Identify which cell holds the provided text, then report its (X, Y) central coordinate. 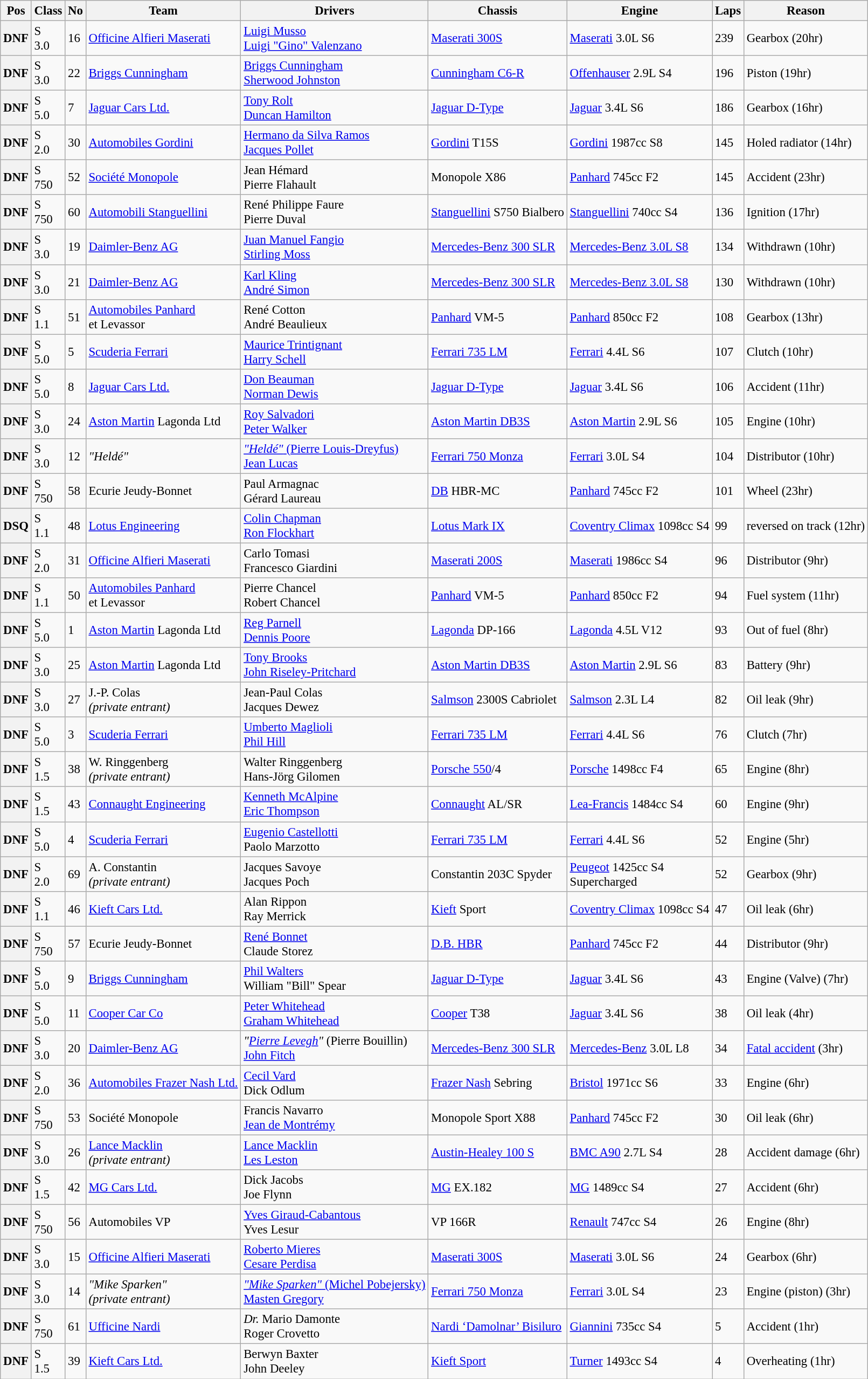
48 (75, 526)
Wheel (23hr) (805, 491)
DB HBR-MC (498, 491)
Reg Parnell Dennis Poore (335, 631)
99 (728, 526)
Ignition (17hr) (805, 212)
Holed radiator (14hr) (805, 142)
"Pierre Levegh" (Pierre Bouillin) John Fitch (335, 1048)
Gordini 1987cc S8 (639, 142)
Connaught AL/SR (498, 804)
28 (728, 1153)
Fatal accident (3hr) (805, 1048)
47 (728, 909)
Colin Chapman Ron Flockhart (335, 526)
Luigi Musso Luigi "Gino" Valenzano (335, 39)
Accident (1hr) (805, 1326)
Automobiles Gordini (163, 142)
Clutch (10hr) (805, 351)
65 (728, 770)
Peter Whitehead Graham Whitehead (335, 1013)
Tony Brooks John Riseley-Pritchard (335, 665)
Gearbox (6hr) (805, 1257)
82 (728, 700)
196 (728, 73)
15 (75, 1257)
Maserati 1986cc S4 (639, 561)
Renault 747cc S4 (639, 1223)
Austin-Healey 100 S (498, 1153)
20 (75, 1048)
Umberto Maglioli Phil Hill (335, 734)
108 (728, 317)
Lotus Engineering (163, 526)
Distributor (10hr) (805, 456)
Gearbox (9hr) (805, 874)
Eugenio Castellotti Paolo Marzotto (335, 839)
106 (728, 386)
Offenhauser 2.9L S4 (639, 73)
Francis Navarro Jean de Montrémy (335, 1118)
René Philippe Faure Pierre Duval (335, 212)
Monopole Sport X88 (498, 1118)
101 (728, 491)
Lotus Mark IX (498, 526)
50 (75, 595)
Piston (19hr) (805, 73)
42 (75, 1187)
Tony Rolt Duncan Hamilton (335, 108)
Dick Jacobs Joe Flynn (335, 1187)
Fuel system (11hr) (805, 595)
Laps (728, 11)
Accident (11hr) (805, 386)
136 (728, 212)
36 (75, 1082)
94 (728, 595)
Mercedes-Benz 3.0L L8 (639, 1048)
Drivers (335, 11)
239 (728, 39)
22 (75, 73)
Out of fuel (8hr) (805, 631)
Oil leak (9hr) (805, 700)
Lagonda DP-166 (498, 631)
Alan Rippon Ray Merrick (335, 909)
51 (75, 317)
44 (728, 943)
Lea-Francis 1484cc S4 (639, 804)
DSQ (16, 526)
Peugeot 1425cc S4 Supercharged (639, 874)
46 (75, 909)
93 (728, 631)
96 (728, 561)
Engine (10hr) (805, 422)
Nardi ‘Damolnar’ Bisiluro (498, 1326)
Gearbox (20hr) (805, 39)
Cecil Vard Dick Odlum (335, 1082)
René Cotton André Beaulieux (335, 317)
107 (728, 351)
23 (728, 1292)
21 (75, 282)
56 (75, 1223)
58 (75, 491)
14 (75, 1292)
Clutch (7hr) (805, 734)
Automobili Stanguellini (163, 212)
Stanguellini S750 Bialbero (498, 212)
Cooper T38 (498, 1013)
Team (163, 11)
Engine (639, 11)
Chassis (498, 11)
Phil Walters William "Bill" Spear (335, 979)
Jacques Savoye Jacques Poch (335, 874)
3 (75, 734)
Roy Salvadori Peter Walker (335, 422)
16 (75, 39)
Jean-Paul Colas Jacques Dewez (335, 700)
83 (728, 665)
BMC A90 2.7L S4 (639, 1153)
Cooper Car Co (163, 1013)
A. Constantin(private entrant) (163, 874)
Lagonda 4.5L V12 (639, 631)
Pos (16, 11)
Engine (Valve) (7hr) (805, 979)
Engine (5hr) (805, 839)
Maurice Trintignant Harry Schell (335, 351)
Salmson 2300S Cabriolet (498, 700)
Gearbox (13hr) (805, 317)
Briggs Cunningham Sherwood Johnston (335, 73)
Cunningham C6-R (498, 73)
Turner 1493cc S4 (639, 1362)
Battery (9hr) (805, 665)
Accident (23hr) (805, 178)
Yves Giraud-Cabantous Yves Lesur (335, 1223)
Don Beauman Norman Dewis (335, 386)
Overheating (1hr) (805, 1362)
104 (728, 456)
Constantin 203C Spyder (498, 874)
Gearbox (16hr) (805, 108)
Salmson 2.3L L4 (639, 700)
Accident (6hr) (805, 1187)
Automobiles Frazer Nash Ltd. (163, 1082)
Walter Ringgenberg Hans-Jörg Gilomen (335, 770)
Maserati 200S (498, 561)
Juan Manuel Fangio Stirling Moss (335, 247)
Ufficine Nardi (163, 1326)
Kenneth McAlpine Eric Thompson (335, 804)
Accident damage (6hr) (805, 1153)
W. Ringgenberg(private entrant) (163, 770)
Giannini 735cc S4 (639, 1326)
Monopole X86 (498, 178)
"Heldé" (Pierre Louis-Dreyfus) Jean Lucas (335, 456)
1 (75, 631)
33 (728, 1082)
Porsche 550/4 (498, 770)
Dr. Mario Damonte Roger Crovetto (335, 1326)
René Bonnet Claude Storez (335, 943)
7 (75, 108)
Engine (6hr) (805, 1082)
11 (75, 1013)
Lance Macklin(private entrant) (163, 1153)
Reason (805, 11)
105 (728, 422)
39 (75, 1362)
34 (728, 1048)
Oil leak (4hr) (805, 1013)
Connaught Engineering (163, 804)
Bristol 1971cc S6 (639, 1082)
Jean Hémard Pierre Flahault (335, 178)
9 (75, 979)
Porsche 1498cc F4 (639, 770)
Roberto Mieres Cesare Perdisa (335, 1257)
31 (75, 561)
8 (75, 386)
reversed on track (12hr) (805, 526)
Class (48, 11)
76 (728, 734)
Hermano da Silva Ramos Jacques Pollet (335, 142)
Engine (piston) (3hr) (805, 1292)
MG Cars Ltd. (163, 1187)
130 (728, 282)
Paul Armagnac Gérard Laureau (335, 491)
53 (75, 1118)
19 (75, 247)
Lance Macklin Les Leston (335, 1153)
186 (728, 108)
Stanguellini 740cc S4 (639, 212)
134 (728, 247)
25 (75, 665)
Pierre Chancel Robert Chancel (335, 595)
D.B. HBR (498, 943)
Carlo Tomasi Francesco Giardini (335, 561)
Gordini T15S (498, 142)
61 (75, 1326)
"Heldé" (163, 456)
Karl Kling André Simon (335, 282)
VP 166R (498, 1223)
Frazer Nash Sebring (498, 1082)
MG EX.182 (498, 1187)
"Mike Sparken"(private entrant) (163, 1292)
12 (75, 456)
69 (75, 874)
MG 1489cc S4 (639, 1187)
57 (75, 943)
Engine (9hr) (805, 804)
Automobiles VP (163, 1223)
No (75, 11)
J.-P. Colas(private entrant) (163, 700)
"Mike Sparken" (Michel Pobejersky) Masten Gregory (335, 1292)
Berwyn Baxter John Deeley (335, 1362)
